From the cell containing the given text, extract its center point as [x, y] coordinate. 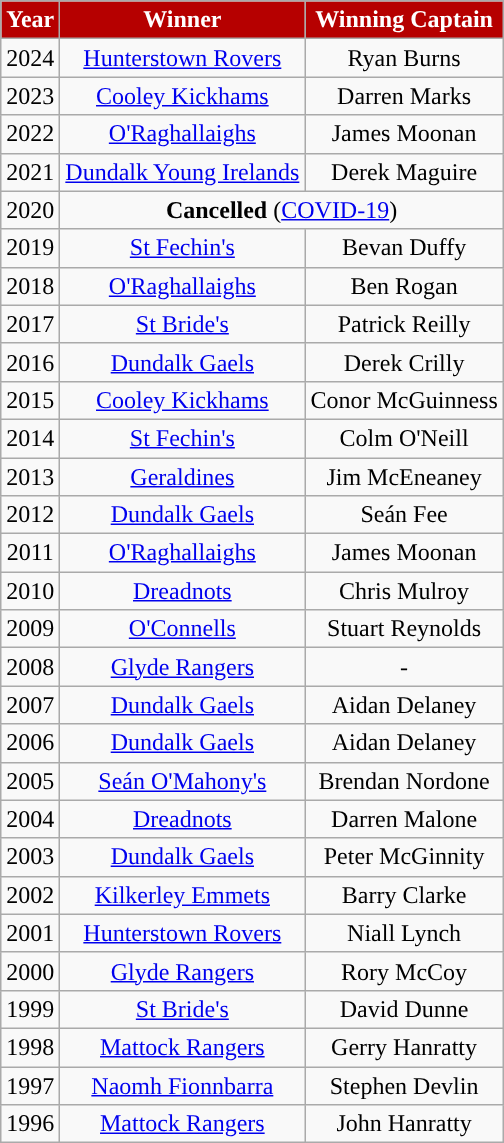
2001 [30, 933]
2017 [30, 324]
2012 [30, 515]
2011 [30, 553]
Derek Maguire [404, 172]
2023 [30, 96]
1996 [30, 1124]
2019 [30, 248]
Ben Rogan [404, 286]
Derek Crilly [404, 362]
Niall Lynch [404, 933]
Kilkerley Emmets [182, 895]
Naomh Fionnbarra [182, 1085]
Chris Mulroy [404, 591]
2002 [30, 895]
Seán Fee [404, 515]
Colm O'Neill [404, 438]
Jim McEneaney [404, 477]
2010 [30, 591]
Cancelled (COVID-19) [282, 210]
1998 [30, 1047]
2021 [30, 172]
2005 [30, 781]
- [404, 667]
2024 [30, 58]
Geraldines [182, 477]
Barry Clarke [404, 895]
David Dunne [404, 1009]
Patrick Reilly [404, 324]
2018 [30, 286]
Bevan Duffy [404, 248]
Conor McGuinness [404, 400]
2000 [30, 971]
Stuart Reynolds [404, 629]
2013 [30, 477]
John Hanratty [404, 1124]
O'Connells [182, 629]
2008 [30, 667]
2003 [30, 857]
Seán O'Mahony's [182, 781]
Winning Captain [404, 20]
2004 [30, 819]
2007 [30, 705]
Brendan Nordone [404, 781]
Darren Marks [404, 96]
2014 [30, 438]
2022 [30, 134]
Peter McGinnity [404, 857]
1997 [30, 1085]
Stephen Devlin [404, 1085]
Darren Malone [404, 819]
2006 [30, 743]
Rory McCoy [404, 971]
Year [30, 20]
2015 [30, 400]
2009 [30, 629]
2020 [30, 210]
1999 [30, 1009]
Ryan Burns [404, 58]
Winner [182, 20]
Dundalk Young Irelands [182, 172]
Gerry Hanratty [404, 1047]
2016 [30, 362]
